Identify which cell holds the provided text, then report its (x, y) central coordinate. 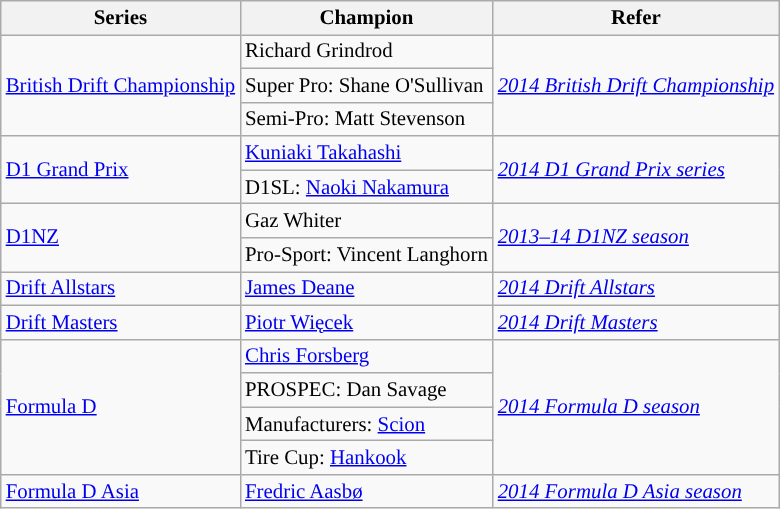
2014 Formula D Asia season (636, 491)
Kuniaki Takahashi (366, 153)
Drift Masters (120, 322)
D1NZ (120, 238)
Refer (636, 18)
James Deane (366, 288)
Semi-Pro: Matt Stevenson (366, 119)
2013–14 D1NZ season (636, 238)
Series (120, 18)
Formula D Asia (120, 491)
2014 British Drift Championship (636, 85)
Pro-Sport: Vincent Langhorn (366, 255)
Fredric Aasbø (366, 491)
2014 Drift Allstars (636, 288)
2014 Drift Masters (636, 322)
Chris Forsberg (366, 356)
British Drift Championship (120, 85)
2014 D1 Grand Prix series (636, 170)
Drift Allstars (120, 288)
2014 Formula D season (636, 406)
Champion (366, 18)
Super Pro: Shane O'Sullivan (366, 85)
Formula D (120, 406)
Manufacturers: Scion (366, 424)
PROSPEC: Dan Savage (366, 390)
D1SL: Naoki Nakamura (366, 187)
D1 Grand Prix (120, 170)
Piotr Więcek (366, 322)
Tire Cup: Hankook (366, 458)
Richard Grindrod (366, 51)
Gaz Whiter (366, 221)
